Identify which cell holds the provided text, then report its [x, y] central coordinate. 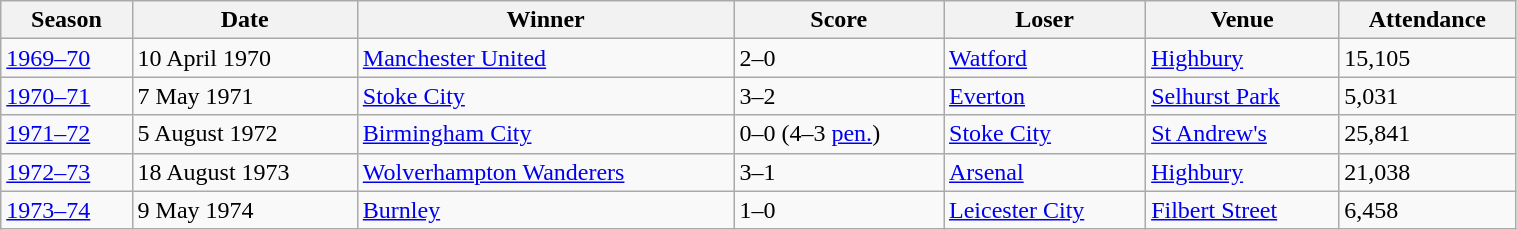
Manchester United [546, 58]
5,031 [1428, 96]
3–1 [839, 172]
Leicester City [1045, 210]
Watford [1045, 58]
1969–70 [66, 58]
Burnley [546, 210]
6,458 [1428, 210]
25,841 [1428, 134]
9 May 1974 [244, 210]
Score [839, 20]
Loser [1045, 20]
Everton [1045, 96]
St Andrew's [1242, 134]
1972–73 [66, 172]
7 May 1971 [244, 96]
Arsenal [1045, 172]
Filbert Street [1242, 210]
1970–71 [66, 96]
21,038 [1428, 172]
5 August 1972 [244, 134]
Birmingham City [546, 134]
2–0 [839, 58]
Selhurst Park [1242, 96]
0–0 (4–3 pen.) [839, 134]
Attendance [1428, 20]
Winner [546, 20]
10 April 1970 [244, 58]
1973–74 [66, 210]
Wolverhampton Wanderers [546, 172]
1971–72 [66, 134]
Date [244, 20]
18 August 1973 [244, 172]
Venue [1242, 20]
1–0 [839, 210]
3–2 [839, 96]
15,105 [1428, 58]
Season [66, 20]
